Find where the given text appears and provide that cell's center as [X, Y] coordinate. 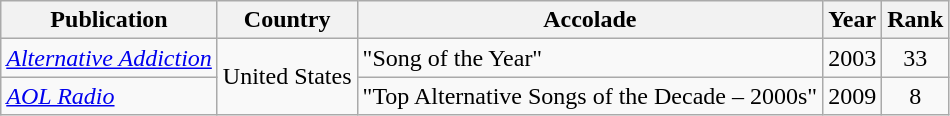
Country [287, 20]
AOL Radio [110, 96]
8 [916, 96]
2003 [852, 58]
Publication [110, 20]
United States [287, 77]
Accolade [590, 20]
"Top Alternative Songs of the Decade – 2000s" [590, 96]
"Song of the Year" [590, 58]
2009 [852, 96]
Rank [916, 20]
Alternative Addiction [110, 58]
Year [852, 20]
33 [916, 58]
